Pinpoint the cell where the given text exists, returning its (X, Y) midpoint coordinate. 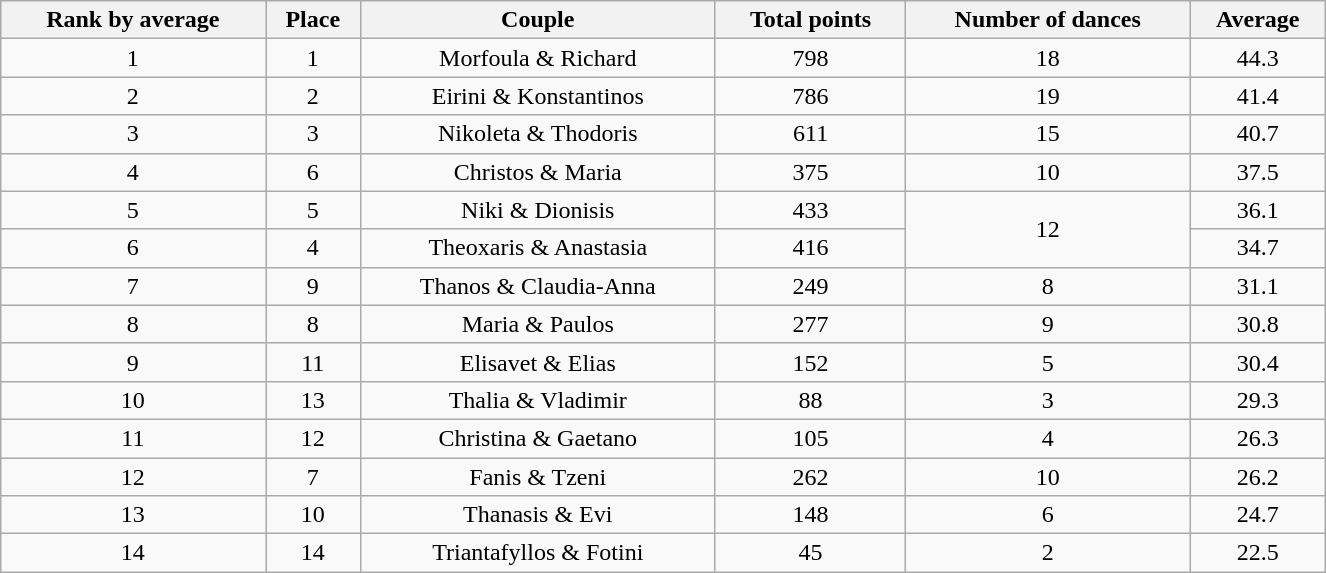
26.2 (1258, 477)
30.4 (1258, 362)
88 (810, 400)
40.7 (1258, 134)
786 (810, 96)
Maria & Paulos (538, 324)
Total points (810, 20)
24.7 (1258, 515)
416 (810, 248)
Average (1258, 20)
Morfoula & Richard (538, 58)
Elisavet & Elias (538, 362)
Number of dances (1048, 20)
152 (810, 362)
Rank by average (132, 20)
19 (1048, 96)
18 (1048, 58)
148 (810, 515)
41.4 (1258, 96)
Nikoleta & Thodoris (538, 134)
Thanos & Claudia-Anna (538, 286)
Theoxaris & Anastasia (538, 248)
Christos & Maria (538, 172)
36.1 (1258, 210)
Thanasis & Evi (538, 515)
37.5 (1258, 172)
30.8 (1258, 324)
277 (810, 324)
31.1 (1258, 286)
105 (810, 438)
Niki & Dionisis (538, 210)
Thalia & Vladimir (538, 400)
Fanis & Tzeni (538, 477)
29.3 (1258, 400)
15 (1048, 134)
26.3 (1258, 438)
34.7 (1258, 248)
375 (810, 172)
44.3 (1258, 58)
Place (314, 20)
Christina & Gaetano (538, 438)
262 (810, 477)
433 (810, 210)
Eirini & Konstantinos (538, 96)
45 (810, 553)
611 (810, 134)
Couple (538, 20)
249 (810, 286)
22.5 (1258, 553)
Triantafyllos & Fotini (538, 553)
798 (810, 58)
